Output the [X, Y] coordinate of the center of the cell containing the given text.  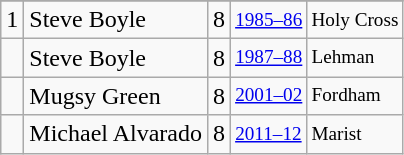
Mugsy Green [116, 96]
Lehman [355, 58]
1987–88 [269, 58]
Holy Cross [355, 20]
Marist [355, 134]
2001–02 [269, 96]
2011–12 [269, 134]
Fordham [355, 96]
1985–86 [269, 20]
1 [12, 20]
Michael Alvarado [116, 134]
